Extract the (X, Y) coordinate from the center of the cell holding the provided text.  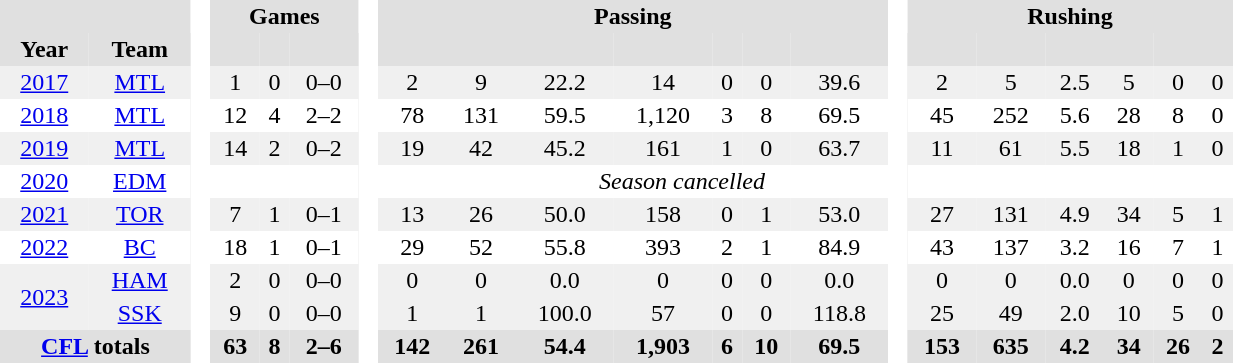
BC (140, 248)
54.4 (565, 346)
EDM (140, 182)
63 (236, 346)
261 (482, 346)
53.0 (840, 214)
4 (275, 116)
100.0 (565, 314)
2021 (44, 214)
19 (412, 148)
50.0 (565, 214)
137 (1010, 248)
78 (412, 116)
HAM (140, 280)
158 (663, 214)
57 (663, 314)
0–2 (324, 148)
393 (663, 248)
11 (942, 148)
63.7 (840, 148)
5.5 (1074, 148)
3 (727, 116)
29 (412, 248)
Team (140, 50)
22.2 (565, 82)
16 (1128, 248)
SSK (140, 314)
25 (942, 314)
3.2 (1074, 248)
2–6 (324, 346)
1,903 (663, 346)
39.6 (840, 82)
2017 (44, 82)
27 (942, 214)
2020 (44, 182)
84.9 (840, 248)
161 (663, 148)
2019 (44, 148)
6 (727, 346)
49 (1010, 314)
28 (1128, 116)
Rushing (1070, 16)
635 (1010, 346)
2023 (44, 297)
4.9 (1074, 214)
45.2 (565, 148)
142 (412, 346)
42 (482, 148)
12 (236, 116)
2018 (44, 116)
Passing (633, 16)
61 (1010, 148)
2.5 (1074, 82)
153 (942, 346)
CFL totals (96, 346)
52 (482, 248)
59.5 (565, 116)
4.2 (1074, 346)
Year (44, 50)
2022 (44, 248)
1,120 (663, 116)
43 (942, 248)
55.8 (565, 248)
2–2 (324, 116)
45 (942, 116)
118.8 (840, 314)
252 (1010, 116)
Season cancelled (682, 182)
2.0 (1074, 314)
TOR (140, 214)
13 (412, 214)
Games (285, 16)
5.6 (1074, 116)
